From the cell containing the given text, extract its center point as (x, y) coordinate. 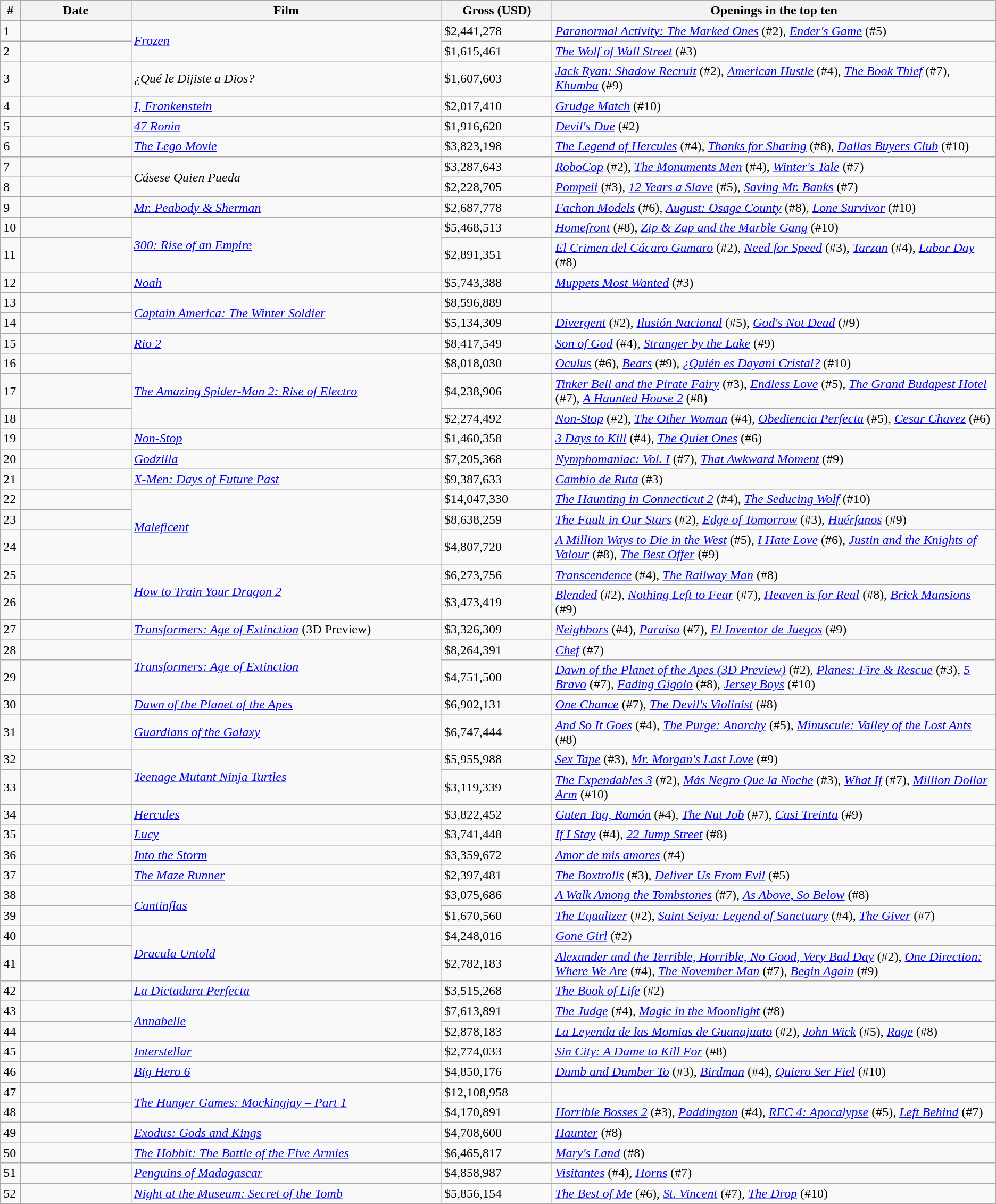
Interstellar (286, 1052)
The Equalizer (#2), Saint Seiya: Legend of Sanctuary (#4), The Giver (#7) (774, 916)
I, Frankenstein (286, 106)
20 (11, 459)
48 (11, 1112)
$3,823,198 (497, 146)
Mary's Land (#8) (774, 1153)
Transcendence (#4), The Railway Man (#8) (774, 574)
28 (11, 650)
X-Men: Days of Future Past (286, 479)
6 (11, 146)
$5,134,309 (497, 323)
$3,359,672 (497, 855)
Oculus (#6), Bears (#9), ¿Quién es Dayani Cristal? (#10) (774, 364)
# (11, 11)
Night at the Museum: Secret of the Tomb (286, 1193)
Mr. Peabody & Sherman (286, 207)
Non-Stop (286, 439)
Captain America: The Winter Soldier (286, 313)
21 (11, 479)
Guardians of the Galaxy (286, 732)
$4,248,016 (497, 936)
Godzilla (286, 459)
The Expendables 3 (#2), Más Negro Que la Noche (#3), What If (#7), Million Dollar Arm (#10) (774, 787)
$4,708,600 (497, 1133)
32 (11, 760)
$8,596,889 (497, 303)
Dumb and Dumber To (#3), Birdman (#4), Quiero Ser Fiel (#10) (774, 1072)
$2,228,705 (497, 187)
$8,264,391 (497, 650)
300: Rise of an Empire (286, 245)
$2,891,351 (497, 254)
Exodus: Gods and Kings (286, 1133)
46 (11, 1072)
Chef (#7) (774, 650)
7 (11, 167)
16 (11, 364)
Haunter (#8) (774, 1133)
La Dictadura Perfecta (286, 991)
Guten Tag, Ramón (#4), The Nut Job (#7), Casi Treinta (#9) (774, 814)
The Wolf of Wall Street (#3) (774, 51)
47 Ronin (286, 126)
$6,273,756 (497, 574)
Transformers: Age of Extinction (3D Preview) (286, 629)
52 (11, 1193)
Tinker Bell and the Pirate Fairy (#3), Endless Love (#5), The Grand Budapest Hotel (#7), A Haunted House 2 (#8) (774, 391)
$6,465,817 (497, 1153)
Paranormal Activity: The Marked Ones (#2), Ender's Game (#5) (774, 31)
18 (11, 418)
10 (11, 227)
17 (11, 391)
Son of God (#4), Stranger by the Lake (#9) (774, 343)
24 (11, 547)
43 (11, 1011)
$1,607,603 (497, 79)
Devil's Due (#2) (774, 126)
Alexander and the Terrible, Horrible, No Good, Very Bad Day (#2), One Direction: Where We Are (#4), The November Man (#7), Begin Again (#9) (774, 963)
$7,613,891 (497, 1011)
Homefront (#8), Zip & Zap and the Marble Gang (#10) (774, 227)
26 (11, 601)
Gone Girl (#2) (774, 936)
Nymphomaniac: Vol. I (#7), That Awkward Moment (#9) (774, 459)
25 (11, 574)
The Hunger Games: Mockingjay – Part 1 (286, 1102)
$6,747,444 (497, 732)
31 (11, 732)
$2,878,183 (497, 1031)
$2,397,481 (497, 875)
36 (11, 855)
How to Train Your Dragon 2 (286, 592)
A Million Ways to Die in the West (#5), I Hate Love (#6), Justin and the Knights of Valour (#8), The Best Offer (#9) (774, 547)
Divergent (#2), Ilusión Nacional (#5), God's Not Dead (#9) (774, 323)
12 (11, 283)
$4,850,176 (497, 1072)
Fachon Models (#6), August: Osage County (#8), Lone Survivor (#10) (774, 207)
Cambio de Ruta (#3) (774, 479)
$8,417,549 (497, 343)
$8,638,259 (497, 519)
50 (11, 1153)
The Legend of Hercules (#4), Thanks for Sharing (#8), Dallas Buyers Club (#10) (774, 146)
El Crimen del Cácaro Gumaro (#2), Need for Speed (#3), Tarzan (#4), Labor Day (#8) (774, 254)
Blended (#2), Nothing Left to Fear (#7), Heaven is for Real (#8), Brick Mansions (#9) (774, 601)
27 (11, 629)
Gross (USD) (497, 11)
Non-Stop (#2), The Other Woman (#4), Obediencia Perfecta (#5), Cesar Chavez (#6) (774, 418)
38 (11, 895)
If I Stay (#4), 22 Jump Street (#8) (774, 835)
Muppets Most Wanted (#3) (774, 283)
Maleficent (286, 527)
$2,687,778 (497, 207)
Into the Storm (286, 855)
51 (11, 1173)
37 (11, 875)
49 (11, 1133)
14 (11, 323)
The Haunting in Connecticut 2 (#4), The Seducing Wolf (#10) (774, 499)
Frozen (286, 41)
$5,468,513 (497, 227)
$1,916,620 (497, 126)
$2,274,492 (497, 418)
Sex Tape (#3), Mr. Morgan's Last Love (#9) (774, 760)
$1,670,560 (497, 916)
One Chance (#7), The Devil's Violinist (#8) (774, 705)
And So It Goes (#4), The Purge: Anarchy (#5), Minuscule: Valley of the Lost Ants (#8) (774, 732)
30 (11, 705)
11 (11, 254)
19 (11, 439)
$3,515,268 (497, 991)
$4,807,720 (497, 547)
$5,955,988 (497, 760)
$5,856,154 (497, 1193)
5 (11, 126)
47 (11, 1092)
Rio 2 (286, 343)
$9,387,633 (497, 479)
RoboCop (#2), The Monuments Men (#4), Winter's Tale (#7) (774, 167)
$1,615,461 (497, 51)
Pompeii (#3), 12 Years a Slave (#5), Saving Mr. Banks (#7) (774, 187)
$8,018,030 (497, 364)
33 (11, 787)
8 (11, 187)
$4,170,891 (497, 1112)
Penguins of Madagascar (286, 1173)
$2,017,410 (497, 106)
$3,287,643 (497, 167)
The Best of Me (#6), St. Vincent (#7), The Drop (#10) (774, 1193)
34 (11, 814)
$14,047,330 (497, 499)
Dawn of the Planet of the Apes (3D Preview) (#2), Planes: Fire & Rescue (#3), 5 Bravo (#7), Fading Gigolo (#8), Jersey Boys (#10) (774, 677)
23 (11, 519)
$3,473,419 (497, 601)
Horrible Bosses 2 (#3), Paddington (#4), REC 4: Apocalypse (#5), Left Behind (#7) (774, 1112)
$2,774,033 (497, 1052)
29 (11, 677)
Dawn of the Planet of the Apes (286, 705)
Dracula Untold (286, 953)
Jack Ryan: Shadow Recruit (#2), American Hustle (#4), The Book Thief (#7), Khumba (#9) (774, 79)
¿Qué le Dijiste a Dios? (286, 79)
The Boxtrolls (#3), Deliver Us From Evil (#5) (774, 875)
$7,205,368 (497, 459)
Visitantes (#4), Horns (#7) (774, 1173)
$3,326,309 (497, 629)
Teenage Mutant Ninja Turtles (286, 777)
22 (11, 499)
Annabelle (286, 1021)
Amor de mis amores (#4) (774, 855)
2 (11, 51)
$3,741,448 (497, 835)
42 (11, 991)
$3,075,686 (497, 895)
$4,751,500 (497, 677)
Hercules (286, 814)
The Judge (#4), Magic in the Moonlight (#8) (774, 1011)
A Walk Among the Tombstones (#7), As Above, So Below (#8) (774, 895)
$1,460,358 (497, 439)
Grudge Match (#10) (774, 106)
Big Hero 6 (286, 1072)
The Hobbit: The Battle of the Five Armies (286, 1153)
13 (11, 303)
$6,902,131 (497, 705)
$3,822,452 (497, 814)
4 (11, 106)
39 (11, 916)
3 Days to Kill (#4), The Quiet Ones (#6) (774, 439)
41 (11, 963)
$5,743,388 (497, 283)
$4,238,906 (497, 391)
Transformers: Age of Extinction (286, 667)
44 (11, 1031)
The Lego Movie (286, 146)
$3,119,339 (497, 787)
Lucy (286, 835)
Openings in the top ten (774, 11)
The Book of Life (#2) (774, 991)
La Leyenda de las Momias de Guanajuato (#2), John Wick (#5), Rage (#8) (774, 1031)
15 (11, 343)
$12,108,958 (497, 1092)
40 (11, 936)
$2,441,278 (497, 31)
35 (11, 835)
Date (76, 11)
Film (286, 11)
The Amazing Spider-Man 2: Rise of Electro (286, 391)
Noah (286, 283)
9 (11, 207)
Sin City: A Dame to Kill For (#8) (774, 1052)
1 (11, 31)
Cásese Quien Pueda (286, 177)
The Maze Runner (286, 875)
$4,858,987 (497, 1173)
The Fault in Our Stars (#2), Edge of Tomorrow (#3), Huérfanos (#9) (774, 519)
45 (11, 1052)
3 (11, 79)
$2,782,183 (497, 963)
Cantinflas (286, 905)
Neighbors (#4), Paraíso (#7), El Inventor de Juegos (#9) (774, 629)
